Locate the cell with the specified text and output its [X, Y] center coordinate. 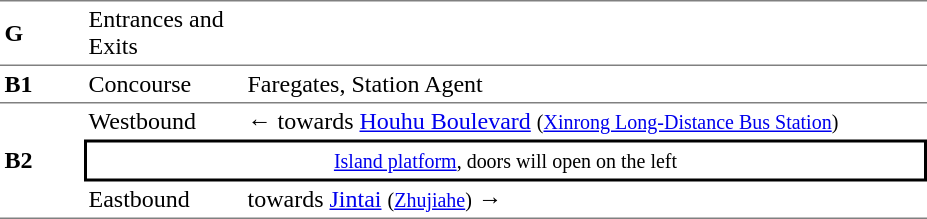
B2 [42, 160]
Westbound [164, 121]
Faregates, Station Agent [585, 83]
Island platform, doors will open on the left [506, 161]
B1 [42, 83]
Concourse [164, 83]
Entrances and Exits [164, 32]
← towards Houhu Boulevard (Xinrong Long-Distance Bus Station) [585, 121]
G [42, 32]
